Pinpoint the cell where the given text exists, returning its (X, Y) midpoint coordinate. 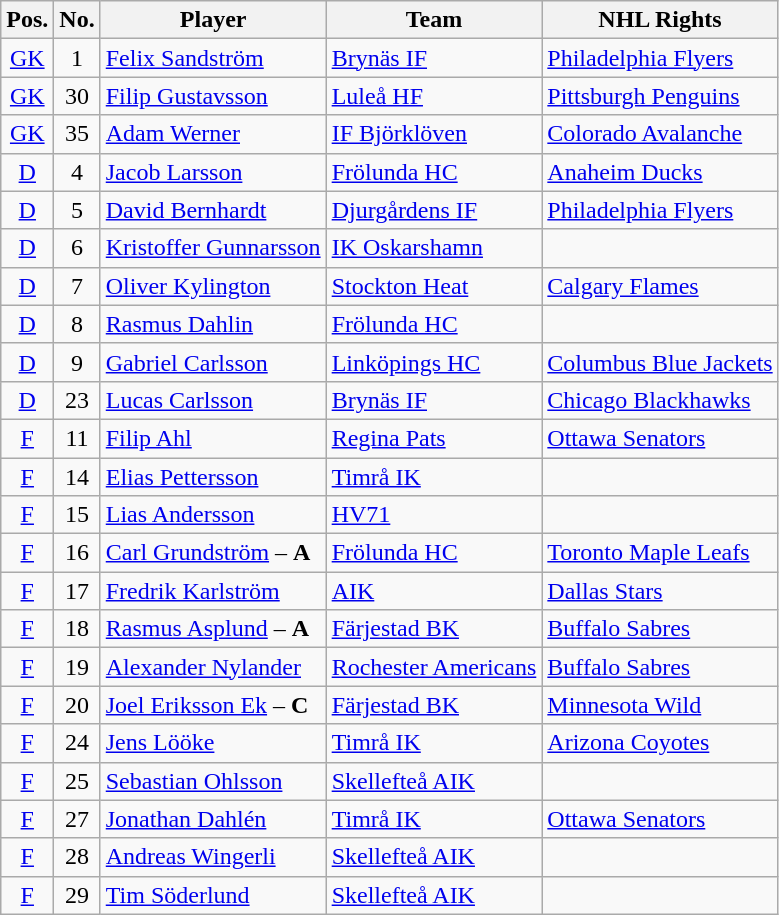
No. (77, 20)
Lias Andersson (213, 515)
1 (77, 58)
8 (77, 324)
Stockton Heat (434, 286)
Andreas Wingerli (213, 857)
Regina Pats (434, 438)
HV71 (434, 515)
16 (77, 553)
18 (77, 629)
Elias Pettersson (213, 477)
7 (77, 286)
Minnesota Wild (660, 705)
Joel Eriksson Ek – C (213, 705)
6 (77, 248)
28 (77, 857)
Lucas Carlsson (213, 400)
Rasmus Asplund – A (213, 629)
24 (77, 743)
Kristoffer Gunnarsson (213, 248)
Felix Sandström (213, 58)
IK Oskarshamn (434, 248)
17 (77, 591)
30 (77, 96)
AIK (434, 591)
Adam Werner (213, 134)
Jens Lööke (213, 743)
Anaheim Ducks (660, 172)
Sebastian Ohlsson (213, 781)
15 (77, 515)
29 (77, 895)
Arizona Coyotes (660, 743)
14 (77, 477)
Pittsburgh Penguins (660, 96)
Pos. (28, 20)
Fredrik Karlström (213, 591)
IF Björklöven (434, 134)
Gabriel Carlsson (213, 362)
Djurgårdens IF (434, 210)
19 (77, 667)
Player (213, 20)
Linköpings HC (434, 362)
9 (77, 362)
Toronto Maple Leafs (660, 553)
27 (77, 819)
Filip Gustavsson (213, 96)
Filip Ahl (213, 438)
Jacob Larsson (213, 172)
20 (77, 705)
5 (77, 210)
David Bernhardt (213, 210)
11 (77, 438)
Oliver Kylington (213, 286)
Rasmus Dahlin (213, 324)
Carl Grundström – A (213, 553)
Colorado Avalanche (660, 134)
Dallas Stars (660, 591)
Jonathan Dahlén (213, 819)
Tim Söderlund (213, 895)
35 (77, 134)
Luleå HF (434, 96)
25 (77, 781)
Chicago Blackhawks (660, 400)
NHL Rights (660, 20)
Calgary Flames (660, 286)
23 (77, 400)
Team (434, 20)
4 (77, 172)
Alexander Nylander (213, 667)
Columbus Blue Jackets (660, 362)
Rochester Americans (434, 667)
